For the text-containing cell, return its midpoint in [x, y] coordinate format. 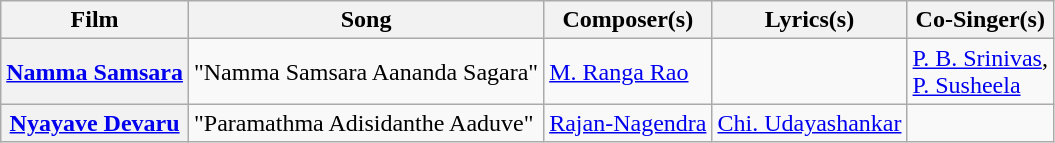
Nyayave Devaru [95, 123]
"Namma Samsara Aananda Sagara" [366, 72]
M. Ranga Rao [628, 72]
Namma Samsara [95, 72]
Song [366, 20]
Film [95, 20]
"Paramathma Adisidanthe Aaduve" [366, 123]
Chi. Udayashankar [810, 123]
Composer(s) [628, 20]
Lyrics(s) [810, 20]
Rajan-Nagendra [628, 123]
P. B. Srinivas,P. Susheela [980, 72]
Co-Singer(s) [980, 20]
